Return the (X, Y) coordinate for the center point of the cell that contains the specified text.  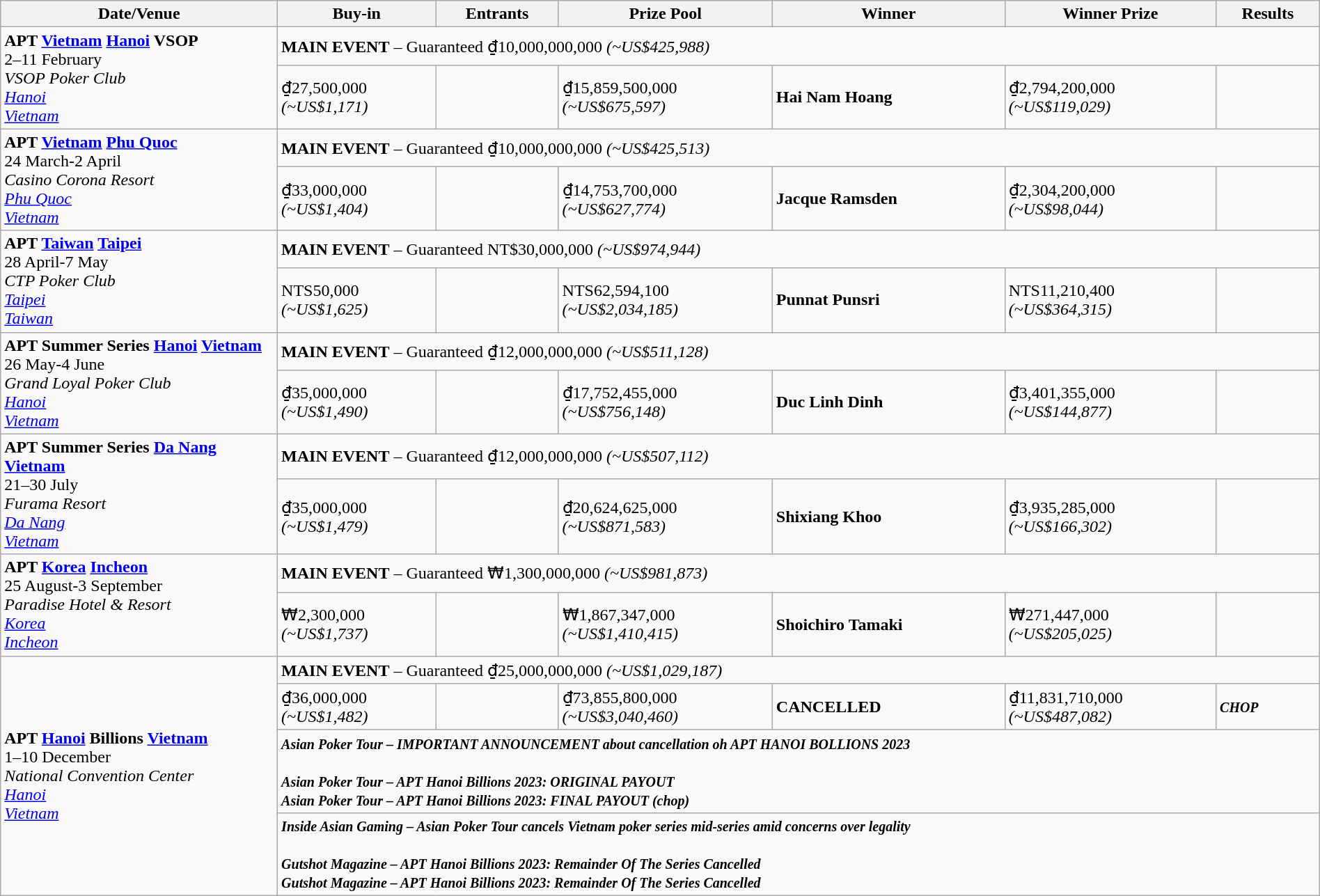
Date/Venue (139, 14)
Winner Prize (1110, 14)
MAIN EVENT – Guaranteed ₫25,000,000,000 (~US$1,029,187) (799, 670)
MAIN EVENT – Guaranteed ₫12,000,000,000 (~US$507,112) (799, 456)
₫35,000,000(~US$1,490) (356, 402)
Punnat Punsri (888, 300)
Results (1268, 14)
APT Korea Incheon25 August-3 SeptemberParadise Hotel & ResortKoreaIncheon (139, 605)
₫11,831,710,000(~US$487,082) (1110, 707)
Buy-in (356, 14)
Prize Pool (666, 14)
Hai Nam Hoang (888, 97)
Shixiang Khoo (888, 517)
APT Vietnam Phu Quoc24 March-2 AprilCasino Corona ResortPhu QuocVietnam (139, 180)
₩2,300,000(~US$1,737) (356, 624)
MAIN EVENT – Guaranteed NT$30,000,000 (~US$974,944) (799, 249)
Shoichiro Tamaki (888, 624)
₫15,859,500,000(~US$675,597) (666, 97)
₩1,867,347,000(~US$1,410,415) (666, 624)
₫27,500,000(~US$1,171) (356, 97)
₫2,304,200,000(~US$98,044) (1110, 198)
NTS50,000(~US$1,625) (356, 300)
₫36,000,000(~US$1,482) (356, 707)
APT Taiwan Taipei28 April-7 MayCTP Poker ClubTaipeiTaiwan (139, 281)
APT Vietnam Hanoi VSOP2–11 FebruaryVSOP Poker ClubHanoiVietnam (139, 78)
MAIN EVENT – Guaranteed ₫10,000,000,000 (~US$425,513) (799, 148)
CANCELLED (888, 707)
₫3,401,355,000(~US$144,877) (1110, 402)
Winner (888, 14)
Entrants (497, 14)
₫35,000,000(~US$1,479) (356, 517)
APT Summer Series Da Nang Vietnam21–30 JulyFurama ResortDa NangVietnam (139, 494)
Duc Linh Dinh (888, 402)
NTS62,594,100(~US$2,034,185) (666, 300)
CHOP (1268, 707)
₩271,447,000(~US$205,025) (1110, 624)
Jacque Ramsden (888, 198)
NTS11,210,400(~US$364,315) (1110, 300)
₫3,935,285,000(~US$166,302) (1110, 517)
₫17,752,455,000(~US$756,148) (666, 402)
₫2,794,200,000(~US$119,029) (1110, 97)
₫33,000,000(~US$1,404) (356, 198)
MAIN EVENT – Guaranteed ₫10,000,000,000 (~US$425,988) (799, 46)
MAIN EVENT – Guaranteed ₩1,300,000,000 (~US$981,873) (799, 573)
₫73,855,800,000(~US$3,040,460) (666, 707)
APT Summer Series Hanoi Vietnam26 May-4 JuneGrand Loyal Poker ClubHanoiVietnam (139, 383)
MAIN EVENT – Guaranteed ₫12,000,000,000 (~US$511,128) (799, 351)
₫14,753,700,000(~US$627,774) (666, 198)
APT Hanoi Billions Vietnam1–10 DecemberNational Convention CenterHanoiVietnam (139, 776)
₫20,624,625,000(~US$871,583) (666, 517)
